Capture the cell that displays the provided text and extract its (x, y) central coordinate. 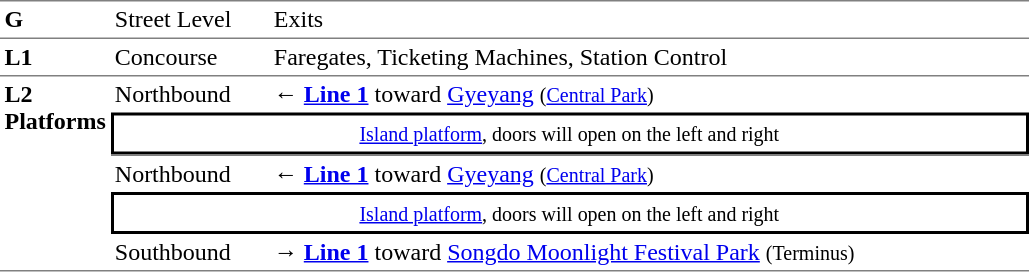
Street Level (190, 20)
Southbound (190, 253)
→ Line 1 toward Songdo Moonlight Festival Park (Terminus) (648, 253)
Exits (648, 20)
L1 (55, 57)
Faregates, Ticketing Machines, Station Control (648, 57)
L2Platforms (55, 173)
G (55, 20)
Concourse (190, 57)
